Capture the cell that displays the provided text and extract its (x, y) central coordinate. 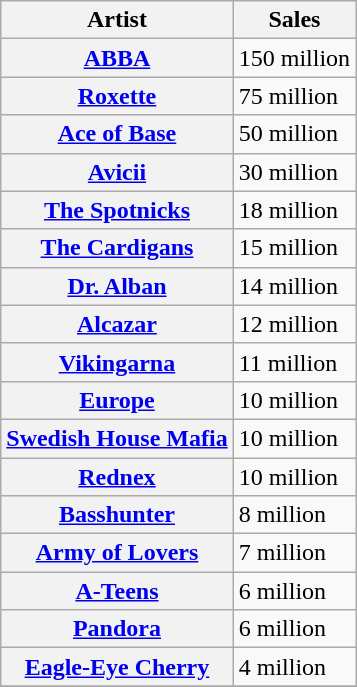
14 million (294, 286)
Alcazar (117, 324)
Sales (294, 20)
4 million (294, 667)
Dr. Alban (117, 286)
30 million (294, 172)
8 million (294, 515)
Roxette (117, 96)
Basshunter (117, 515)
50 million (294, 134)
Artist (117, 20)
Avicii (117, 172)
A-Teens (117, 591)
150 million (294, 58)
75 million (294, 96)
Vikingarna (117, 362)
Europe (117, 400)
Army of Lovers (117, 553)
7 million (294, 553)
The Spotnicks (117, 210)
18 million (294, 210)
The Cardigans (117, 248)
15 million (294, 248)
Eagle-Eye Cherry (117, 667)
Swedish House Mafia (117, 438)
12 million (294, 324)
Pandora (117, 629)
Ace of Base (117, 134)
ABBA (117, 58)
Rednex (117, 477)
11 million (294, 362)
